Scan for the cell matching the given text and deliver its (X, Y) coordinate at center. 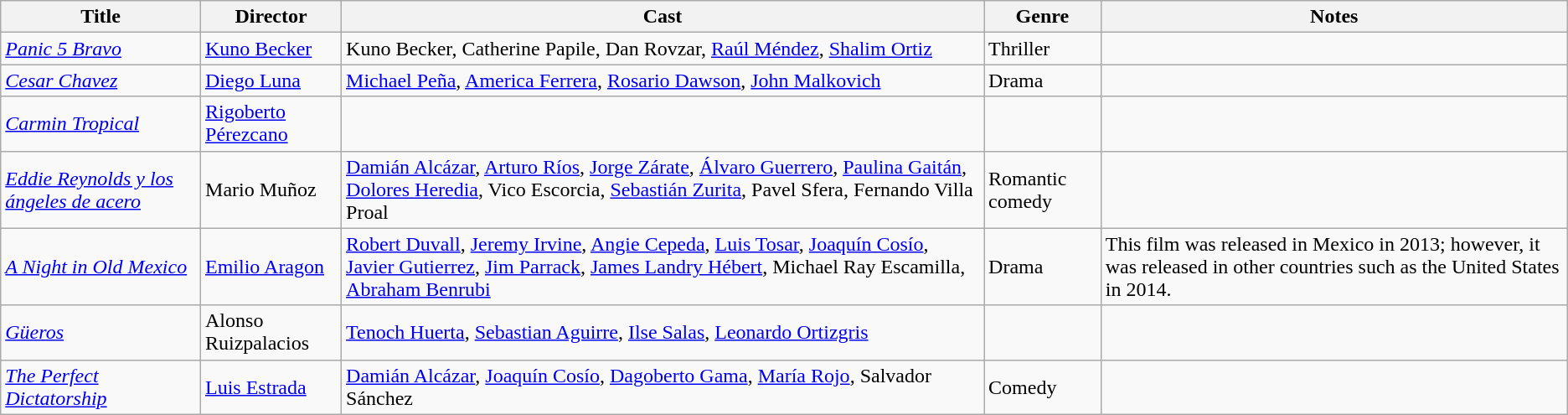
Kuno Becker, Catherine Papile, Dan Rovzar, Raúl Méndez, Shalim Ortiz (663, 49)
Notes (1333, 17)
Güeros (101, 332)
Michael Peña, America Ferrera, Rosario Dawson, John Malkovich (663, 80)
Tenoch Huerta, Sebastian Aguirre, Ilse Salas, Leonardo Ortizgris (663, 332)
Diego Luna (271, 80)
Comedy (1043, 387)
Rigoberto Pérezcano (271, 124)
Director (271, 17)
Alonso Ruizpalacios (271, 332)
Genre (1043, 17)
Romantic comedy (1043, 189)
Title (101, 17)
This film was released in Mexico in 2013; however, it was released in other countries such as the United States in 2014. (1333, 267)
The Perfect Dictatorship (101, 387)
Thriller (1043, 49)
Luis Estrada (271, 387)
Damián Alcázar, Joaquín Cosío, Dagoberto Gama, María Rojo, Salvador Sánchez (663, 387)
Carmin Tropical (101, 124)
Cesar Chavez (101, 80)
Kuno Becker (271, 49)
A Night in Old Mexico (101, 267)
Mario Muñoz (271, 189)
Emilio Aragon (271, 267)
Panic 5 Bravo (101, 49)
Cast (663, 17)
Eddie Reynolds y los ángeles de acero (101, 189)
